Locate the cell with the specified text and output its [x, y] center coordinate. 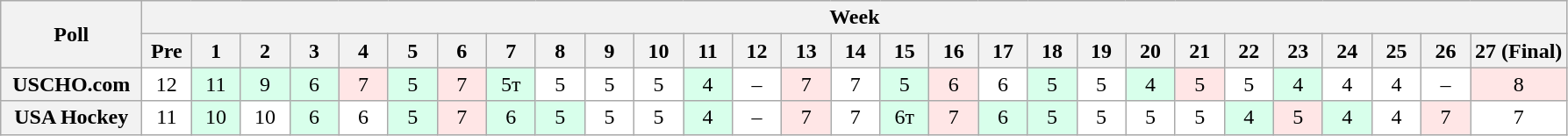
5т [511, 84]
21 [1199, 51]
14 [856, 51]
24 [1347, 51]
27 (Final) [1519, 51]
3 [314, 51]
23 [1298, 51]
Week [855, 18]
2 [265, 51]
USCHO.com [72, 84]
18 [1052, 51]
16 [954, 51]
22 [1249, 51]
13 [806, 51]
25 [1396, 51]
26 [1445, 51]
20 [1150, 51]
17 [1003, 51]
1 [216, 51]
USA Hockey [72, 118]
19 [1101, 51]
Pre [167, 51]
15 [905, 51]
6т [905, 118]
Poll [72, 34]
